Identify which cell holds the provided text, then report its (X, Y) central coordinate. 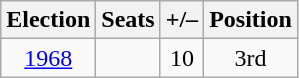
Election (48, 20)
1968 (48, 58)
3rd (251, 58)
+/– (182, 20)
10 (182, 58)
Seats (128, 20)
Position (251, 20)
